Detect which cell encompasses the target text, then output its (X, Y) center coordinate. 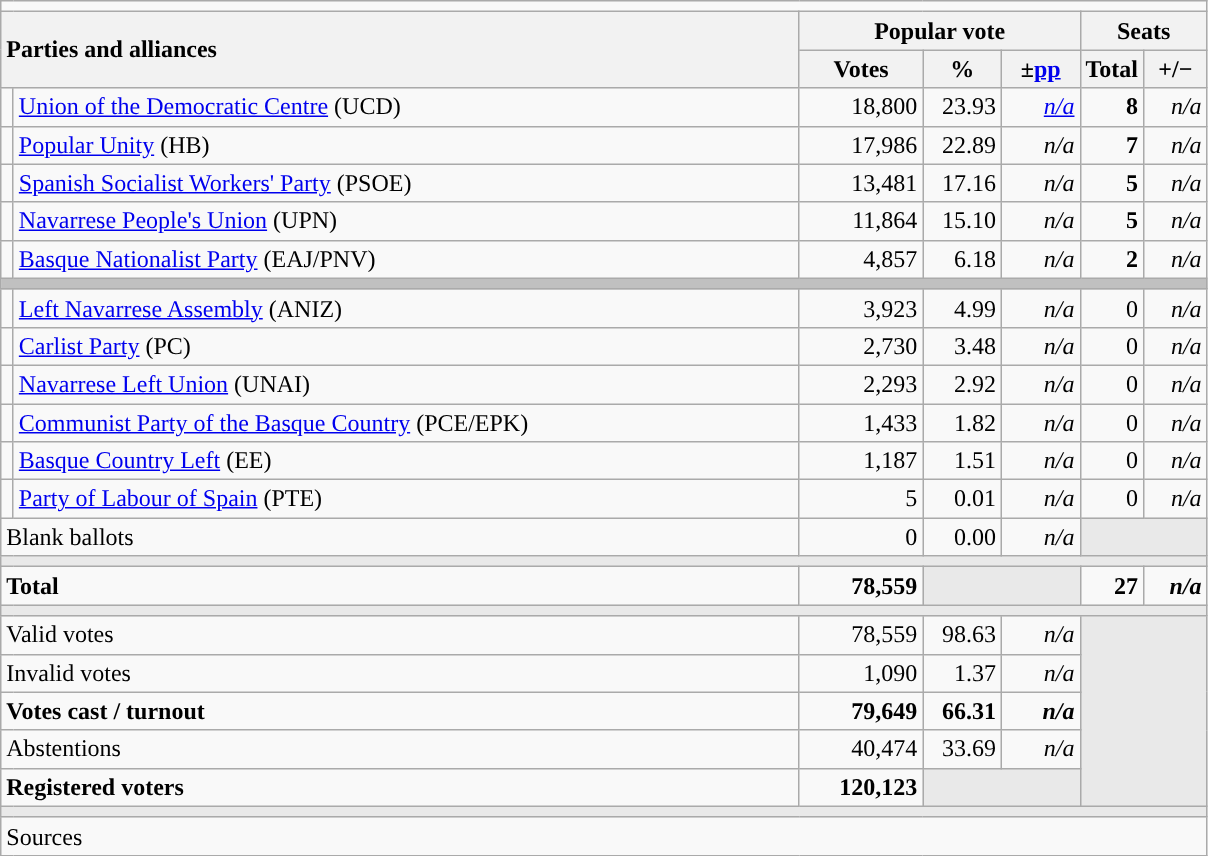
79,649 (861, 711)
1,433 (861, 423)
Navarrese Left Union (UNAI) (406, 384)
% (962, 69)
±pp (1040, 69)
+/− (1176, 69)
98.63 (962, 635)
7 (1112, 145)
Spanish Socialist Workers' Party (PSOE) (406, 183)
Blank ballots (400, 537)
3,923 (861, 308)
2.92 (962, 384)
Valid votes (400, 635)
Abstentions (400, 749)
0.00 (962, 537)
Left Navarrese Assembly (ANIZ) (406, 308)
4,857 (861, 259)
Party of Labour of Spain (PTE) (406, 499)
Registered voters (400, 787)
17.16 (962, 183)
Union of the Democratic Centre (UCD) (406, 107)
Carlist Party (PC) (406, 346)
Basque Nationalist Party (EAJ/PNV) (406, 259)
40,474 (861, 749)
1,090 (861, 673)
4.99 (962, 308)
23.93 (962, 107)
Seats (1144, 31)
Votes (861, 69)
120,123 (861, 787)
Parties and alliances (400, 50)
33.69 (962, 749)
1,187 (861, 461)
Invalid votes (400, 673)
18,800 (861, 107)
22.89 (962, 145)
Navarrese People's Union (UPN) (406, 221)
2,730 (861, 346)
66.31 (962, 711)
Popular Unity (HB) (406, 145)
3.48 (962, 346)
13,481 (861, 183)
1.37 (962, 673)
Communist Party of the Basque Country (PCE/EPK) (406, 423)
17,986 (861, 145)
15.10 (962, 221)
Sources (604, 836)
8 (1112, 107)
6.18 (962, 259)
2 (1112, 259)
Basque Country Left (EE) (406, 461)
27 (1112, 586)
11,864 (861, 221)
Votes cast / turnout (400, 711)
1.82 (962, 423)
1.51 (962, 461)
Popular vote (940, 31)
2,293 (861, 384)
0.01 (962, 499)
